Detect which cell encompasses the target text, then output its (X, Y) center coordinate. 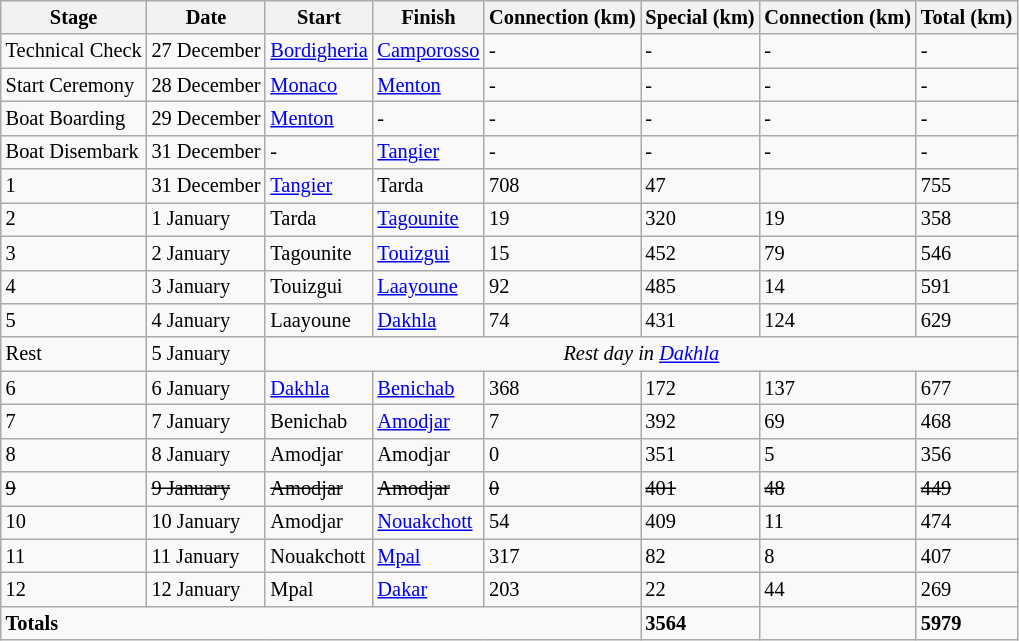
82 (700, 556)
15 (562, 253)
452 (700, 253)
4 January (206, 320)
Technical Check (74, 51)
Rest (74, 354)
401 (700, 489)
546 (966, 253)
Monaco (318, 85)
10 (74, 522)
74 (562, 320)
69 (837, 421)
269 (966, 589)
Boat Disembark (74, 152)
22 (700, 589)
Start Ceremony (74, 85)
449 (966, 489)
320 (700, 219)
124 (837, 320)
48 (837, 489)
474 (966, 522)
3564 (700, 623)
Camporosso (429, 51)
12 (74, 589)
392 (700, 421)
Total (km) (966, 17)
708 (562, 186)
137 (837, 388)
409 (700, 522)
27 December (206, 51)
629 (966, 320)
5979 (966, 623)
1 January (206, 219)
468 (966, 421)
Totals (321, 623)
3 January (206, 287)
6 January (206, 388)
79 (837, 253)
368 (562, 388)
677 (966, 388)
9 (74, 489)
Finish (429, 17)
11 January (206, 556)
356 (966, 455)
351 (700, 455)
4 (74, 287)
9 January (206, 489)
Stage (74, 17)
12 January (206, 589)
6 (74, 388)
Date (206, 17)
Start (318, 17)
407 (966, 556)
54 (562, 522)
591 (966, 287)
29 December (206, 118)
172 (700, 388)
Special (km) (700, 17)
14 (837, 287)
Rest day in Dakhla (641, 354)
203 (562, 589)
Boat Boarding (74, 118)
Bordigheria (318, 51)
28 December (206, 85)
317 (562, 556)
Dakar (429, 589)
8 January (206, 455)
358 (966, 219)
5 January (206, 354)
2 (74, 219)
44 (837, 589)
3 (74, 253)
485 (700, 287)
2 January (206, 253)
431 (700, 320)
7 January (206, 421)
10 January (206, 522)
755 (966, 186)
92 (562, 287)
1 (74, 186)
47 (700, 186)
